Detect which cell encompasses the target text, then output its (X, Y) center coordinate. 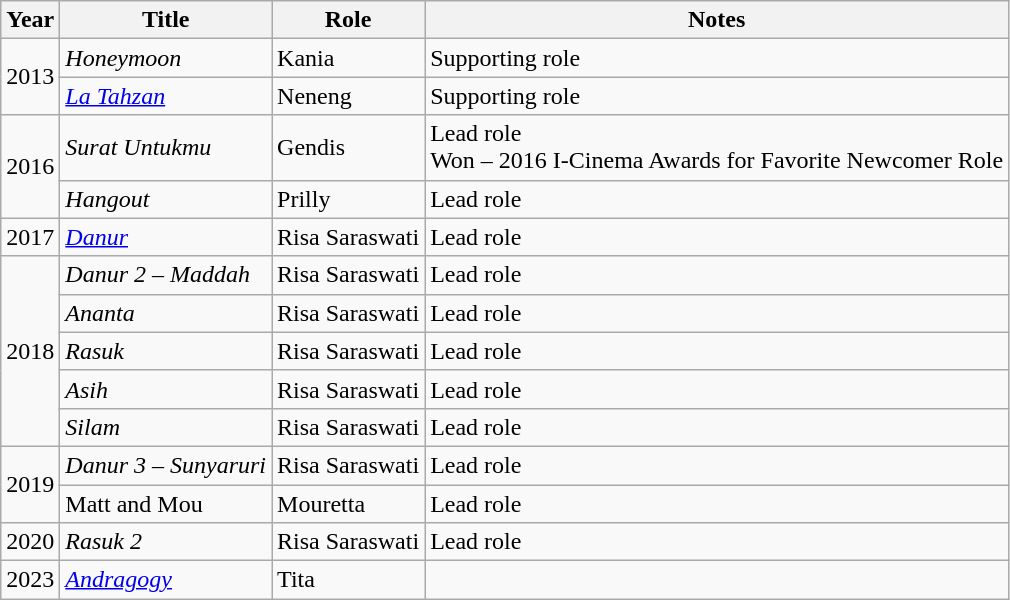
Gendis (348, 148)
2023 (30, 580)
Matt and Mou (166, 503)
Prilly (348, 199)
Danur (166, 237)
Surat Untukmu (166, 148)
2018 (30, 351)
Year (30, 20)
Lead roleWon – 2016 I-Cinema Awards for Favorite Newcomer Role (717, 148)
Rasuk (166, 351)
Tita (348, 580)
Danur 3 – Sunyaruri (166, 465)
Asih (166, 389)
Rasuk 2 (166, 542)
2020 (30, 542)
Mouretta (348, 503)
2017 (30, 237)
Kania (348, 58)
Danur 2 – Maddah (166, 275)
Honeymoon (166, 58)
2019 (30, 484)
Ananta (166, 313)
Silam (166, 427)
Hangout (166, 199)
Notes (717, 20)
2016 (30, 166)
La Tahzan (166, 96)
Role (348, 20)
Title (166, 20)
2013 (30, 77)
Neneng (348, 96)
Andragogy (166, 580)
